Capture the cell that displays the provided text and extract its (X, Y) central coordinate. 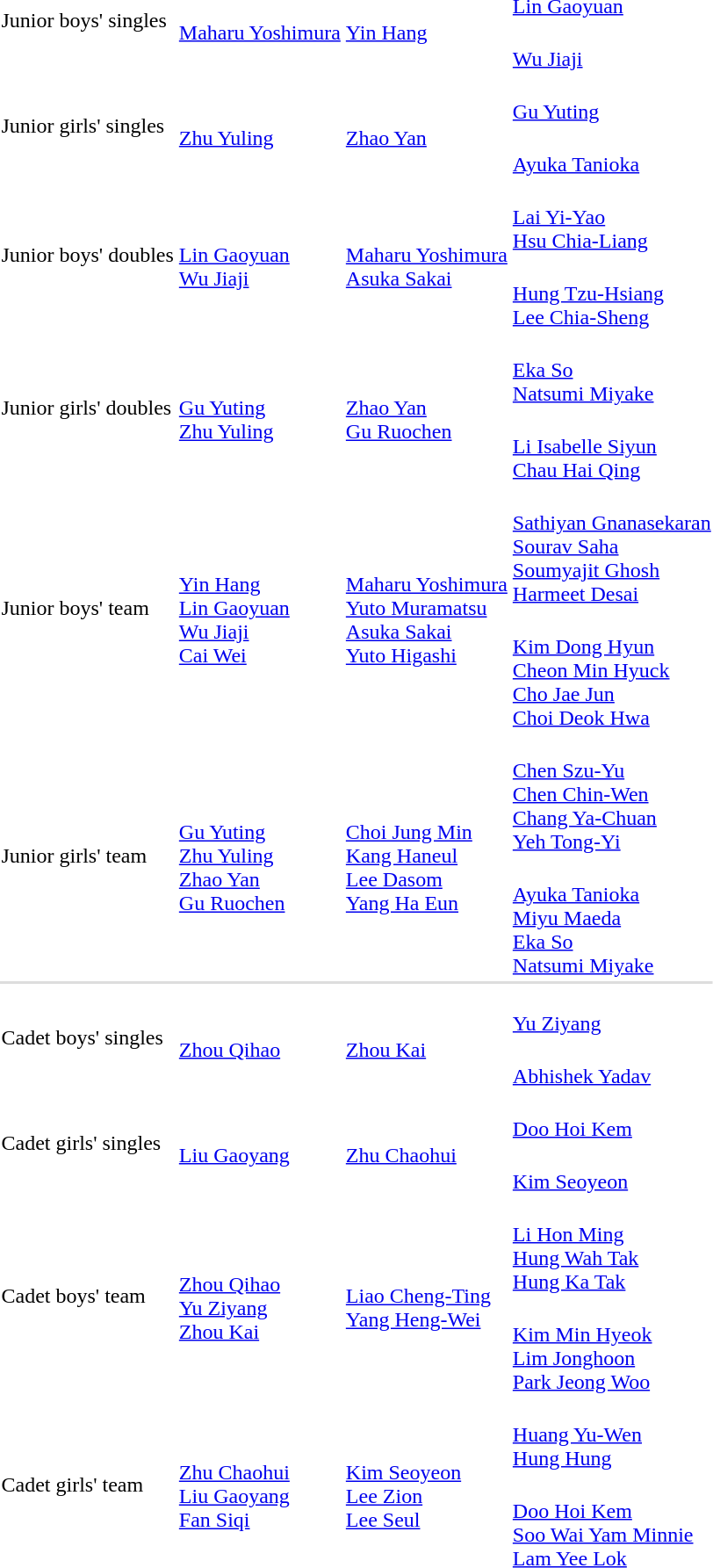
Zhu Yuling (260, 126)
Gu YutingZhu Yuling (260, 408)
Zhou Kai (427, 1038)
Zhao Yan (427, 126)
Yin HangLin GaoyuanWu JiajiCai Wei (260, 608)
Liu Gaoyang (260, 1144)
Choi Jung MinKang HaneulLee DasomYang Ha Eun (427, 856)
Cadet girls' singles (88, 1144)
Li Hon MingHung Wah TakHung Ka Tak (611, 1246)
Yu Ziyang (611, 1012)
Cadet boys' team (88, 1297)
Huang Yu-WenHung Hung (611, 1434)
Lin GaoyuanWu Jiaji (260, 255)
Eka SoNatsumi Miyake (611, 370)
Kim Min HyeokLim JonghoonPark Jeong Woo (611, 1346)
Ayuka TaniokaMiyu MaedaEka SoNatsumi Miyake (611, 918)
Cadet boys' singles (88, 1038)
Junior girls' doubles (88, 408)
Chen Szu-YuChen Chin-WenChang Ya-ChuanYeh Tong-Yi (611, 794)
Sathiyan GnanasekaranSourav SahaSoumyajit GhoshHarmeet Desai (611, 546)
Doo Hoi Kem (611, 1117)
Hung Tzu-HsiangLee Chia-Sheng (611, 293)
Maharu YoshimuraAsuka Sakai (427, 255)
Abhishek Yadav (611, 1065)
Zhao YanGu Ruochen (427, 408)
Li Isabelle SiyunChau Hai Qing (611, 446)
Kim Seoyeon (611, 1170)
Junior boys' doubles (88, 255)
Junior boys' team (88, 608)
Ayuka Tanioka (611, 153)
Liao Cheng-TingYang Heng-Wei (427, 1297)
Junior girls' singles (88, 126)
Zhou QihaoYu ZiyangZhou Kai (260, 1297)
Maharu YoshimuraYuto MuramatsuAsuka SakaiYuto Higashi (427, 608)
Gu Yuting (611, 100)
Gu YutingZhu YulingZhao YanGu Ruochen (260, 856)
Wu Jiaji (611, 47)
Zhu Chaohui (427, 1144)
Junior girls' team (88, 856)
Kim Dong HyunCheon Min HyuckCho Jae JunChoi Deok Hwa (611, 670)
Lai Yi-YaoHsu Chia-Liang (611, 217)
Zhou Qihao (260, 1038)
